Detect which cell encompasses the target text, then output its [x, y] center coordinate. 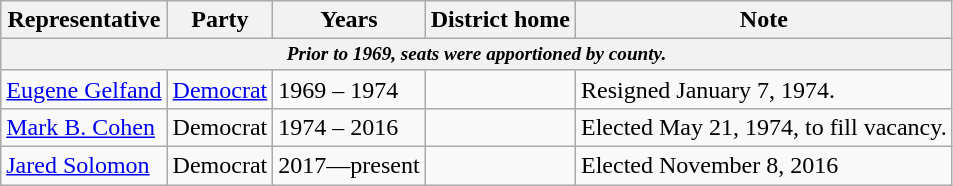
Note [764, 20]
Jared Solomon [84, 166]
1969 – 1974 [349, 89]
2017—present [349, 166]
Resigned January 7, 1974. [764, 89]
1974 – 2016 [349, 128]
District home [500, 20]
Mark B. Cohen [84, 128]
Party [220, 20]
Elected November 8, 2016 [764, 166]
Years [349, 20]
Prior to 1969, seats were apportioned by county. [476, 55]
Elected May 21, 1974, to fill vacancy. [764, 128]
Eugene Gelfand [84, 89]
Representative [84, 20]
